Search for the cell housing the specified text and yield its [X, Y] center coordinate. 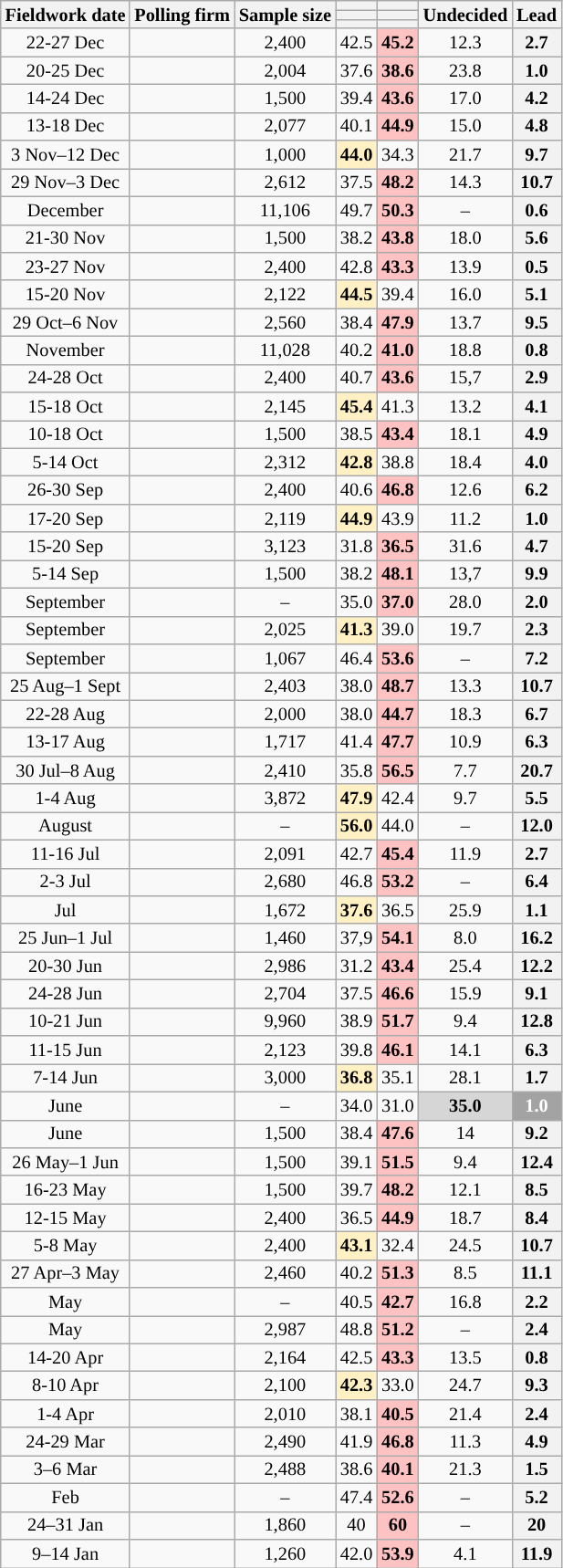
13.2 [465, 407]
8.0 [465, 938]
Undecided [465, 15]
2,122 [285, 294]
38.9 [356, 1022]
1,067 [285, 657]
2,123 [285, 1050]
18.7 [465, 1218]
48.7 [398, 686]
12-15 May [66, 1218]
15.0 [465, 126]
2,987 [285, 1329]
9.9 [537, 573]
0.5 [537, 267]
21-30 Nov [66, 239]
51.5 [398, 1161]
9,960 [285, 1022]
21.7 [465, 155]
2,100 [285, 1385]
35.8 [356, 770]
3,000 [285, 1077]
25.9 [465, 909]
20.7 [537, 770]
10.9 [465, 741]
1,717 [285, 741]
15-20 Sep [66, 546]
1.1 [537, 909]
30 Jul–8 Aug [66, 770]
Lead [537, 15]
24–31 Jan [66, 1526]
20-25 Dec [66, 71]
12.8 [537, 1022]
41.4 [356, 741]
37,9 [356, 938]
7.7 [465, 770]
47.7 [398, 741]
11,106 [285, 210]
9.1 [537, 993]
42.4 [398, 798]
2,004 [285, 71]
Polling firm [182, 15]
2,704 [285, 993]
56.0 [356, 825]
39.8 [356, 1050]
12.6 [465, 491]
20 [537, 1526]
31.6 [465, 546]
1,000 [285, 155]
16-23 May [66, 1190]
1,460 [285, 938]
2,010 [285, 1413]
3,123 [285, 546]
1,260 [285, 1553]
53.2 [398, 882]
15.9 [465, 993]
14.1 [465, 1050]
37.0 [398, 602]
10-18 Oct [66, 434]
5.2 [537, 1497]
Fieldwork date [66, 15]
2,312 [285, 462]
45.2 [398, 42]
6.2 [537, 491]
9–14 Jan [66, 1553]
43.8 [398, 239]
15-20 Nov [66, 294]
56.5 [398, 770]
2,490 [285, 1442]
60 [398, 1526]
46.4 [356, 657]
21.3 [465, 1469]
Feb [66, 1497]
7.2 [537, 657]
13.5 [465, 1358]
Sample size [285, 15]
2,000 [285, 714]
2,986 [285, 966]
12.0 [537, 825]
2,025 [285, 630]
43.9 [398, 518]
29 Nov–3 Dec [66, 183]
4.0 [537, 462]
August [66, 825]
0.6 [537, 210]
8-10 Apr [66, 1385]
51.7 [398, 1022]
5-14 Sep [66, 573]
13.3 [465, 686]
31.8 [356, 546]
52.6 [398, 1497]
1.5 [537, 1469]
4.8 [537, 126]
18.0 [465, 239]
14.3 [465, 183]
11.3 [465, 1442]
5-14 Oct [66, 462]
34.0 [356, 1106]
46.1 [398, 1050]
42.3 [356, 1385]
12.3 [465, 42]
14 [465, 1134]
5-8 May [66, 1245]
3,872 [285, 798]
24-29 Mar [66, 1442]
48.1 [398, 573]
2,410 [285, 770]
6.7 [537, 714]
39.7 [356, 1190]
2,119 [285, 518]
4.7 [537, 546]
41.0 [398, 350]
42.0 [356, 1553]
2,680 [285, 882]
3 Nov–12 Dec [66, 155]
38.1 [356, 1413]
15-18 Oct [66, 407]
22-27 Dec [66, 42]
24-28 Jun [66, 993]
1-4 Aug [66, 798]
46.6 [398, 993]
14-20 Apr [66, 1358]
November [66, 350]
2.2 [537, 1301]
38.8 [398, 462]
13-18 Dec [66, 126]
44.5 [356, 294]
35.1 [398, 1077]
25.4 [465, 966]
9.5 [537, 323]
53.9 [398, 1553]
47.4 [356, 1497]
24.5 [465, 1245]
12.4 [537, 1161]
13.9 [465, 267]
31.2 [356, 966]
5.6 [537, 239]
5.5 [537, 798]
34.3 [398, 155]
16.2 [537, 938]
2,460 [285, 1274]
2,077 [285, 126]
50.3 [398, 210]
43.1 [356, 1245]
16.0 [465, 294]
24-28 Oct [66, 378]
51.3 [398, 1274]
11.1 [537, 1274]
10-21 Jun [66, 1022]
47.6 [398, 1134]
11,028 [285, 350]
40.6 [356, 491]
16.8 [465, 1301]
38.5 [356, 434]
25 Aug–1 Sept [66, 686]
4.2 [537, 99]
9.2 [537, 1134]
17.0 [465, 99]
39.1 [356, 1161]
48.8 [356, 1329]
54.1 [398, 938]
7-14 Jun [66, 1077]
13.7 [465, 323]
33.0 [398, 1385]
32.4 [398, 1245]
41.9 [356, 1442]
40.7 [356, 378]
13,7 [465, 573]
15,7 [465, 378]
5.1 [537, 294]
27 Apr–3 May [66, 1274]
29 Oct–6 Nov [66, 323]
26-30 Sep [66, 491]
11.2 [465, 518]
26 May–1 Jun [66, 1161]
22-28 Aug [66, 714]
49.7 [356, 210]
21.4 [465, 1413]
6.4 [537, 882]
2.9 [537, 378]
Jul [66, 909]
9.3 [537, 1385]
18.4 [465, 462]
23.8 [465, 71]
17-20 Sep [66, 518]
25 Jun–1 Jul [66, 938]
19.7 [465, 630]
44.7 [398, 714]
51.2 [398, 1329]
December [66, 210]
1-4 Apr [66, 1413]
12.2 [537, 966]
3–6 Mar [66, 1469]
2,560 [285, 323]
36.8 [356, 1077]
23-27 Nov [66, 267]
20-30 Jun [66, 966]
2.3 [537, 630]
14-24 Dec [66, 99]
28.0 [465, 602]
11-15 Jun [66, 1050]
18.1 [465, 434]
2,403 [285, 686]
53.6 [398, 657]
2,612 [285, 183]
2,164 [285, 1358]
2,091 [285, 854]
31.0 [398, 1106]
39.0 [398, 630]
1.7 [537, 1077]
2,488 [285, 1469]
18.3 [465, 714]
8.4 [537, 1218]
1,672 [285, 909]
12.1 [465, 1190]
28.1 [465, 1077]
2,145 [285, 407]
40 [356, 1526]
1,860 [285, 1526]
18.8 [465, 350]
2-3 Jul [66, 882]
2.0 [537, 602]
24.7 [465, 1385]
11-16 Jul [66, 854]
13-17 Aug [66, 741]
